Pinpoint the cell where the given text exists, returning its [X, Y] midpoint coordinate. 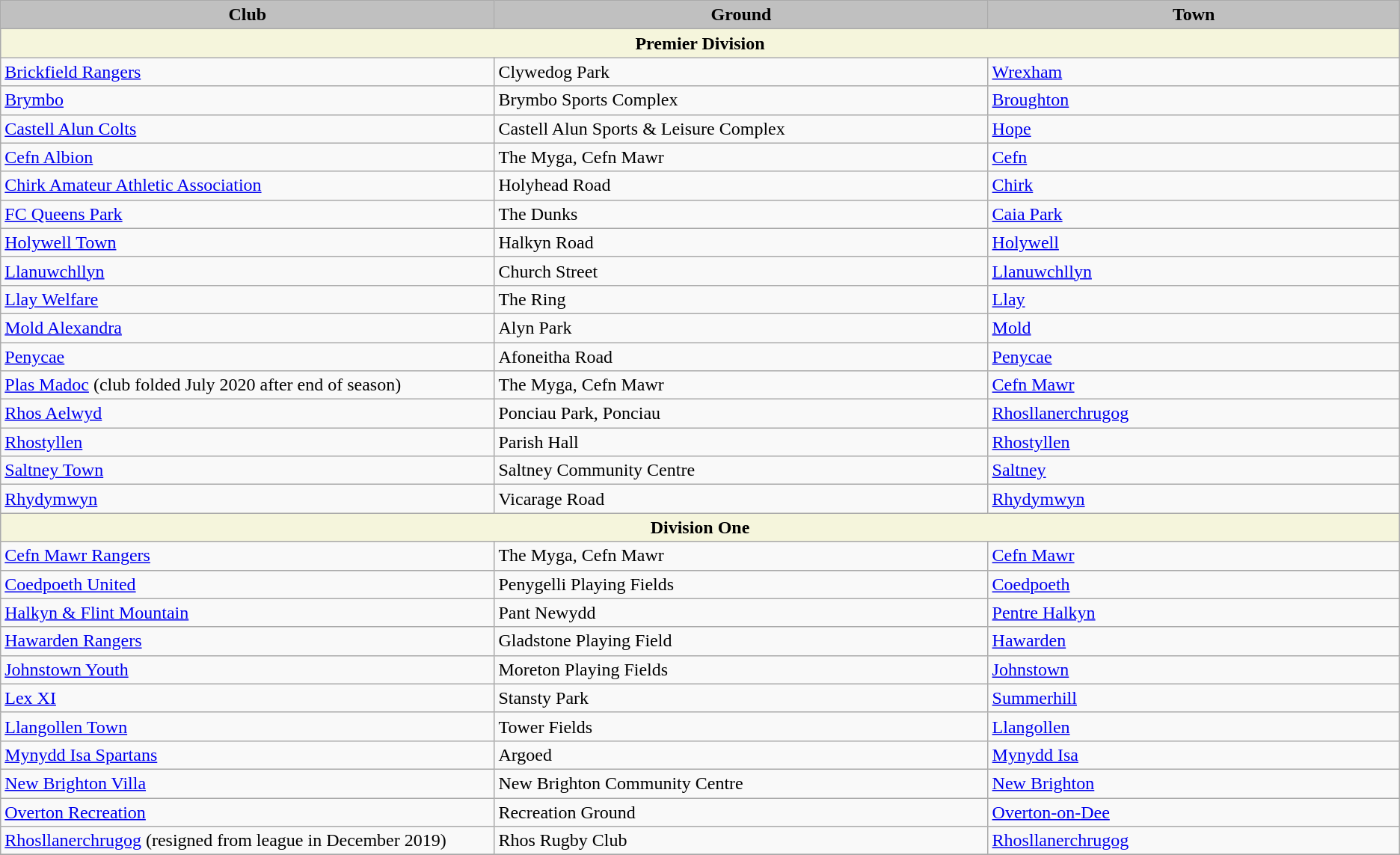
Saltney [1194, 471]
Hawarden Rangers [248, 641]
Hope [1194, 129]
Premier Division [700, 43]
Mold [1194, 328]
Cefn Mawr Rangers [248, 556]
Hawarden [1194, 641]
Llangollen Town [248, 726]
Brymbo [248, 100]
Church Street [741, 271]
Saltney Town [248, 471]
Ponciau Park, Ponciau [741, 414]
Mynydd Isa [1194, 755]
Town [1194, 15]
Holywell Town [248, 242]
The Ring [741, 299]
Overton-on-Dee [1194, 812]
Plas Madoc (club folded July 2020 after end of season) [248, 385]
Afoneitha Road [741, 357]
Penygelli Playing Fields [741, 584]
Chirk Amateur Athletic Association [248, 186]
FC Queens Park [248, 214]
Clywedog Park [741, 72]
Rhos Aelwyd [248, 414]
Llay Welfare [248, 299]
Vicarage Road [741, 499]
Division One [700, 527]
Cefn [1194, 157]
Llangollen [1194, 726]
Alyn Park [741, 328]
Ground [741, 15]
Pentre Halkyn [1194, 613]
Recreation Ground [741, 812]
Castell Alun Colts [248, 129]
Coedpoeth [1194, 584]
Pant Newydd [741, 613]
Llay [1194, 299]
Cefn Albion [248, 157]
Broughton [1194, 100]
Gladstone Playing Field [741, 641]
Johnstown [1194, 669]
Parish Hall [741, 442]
Brickfield Rangers [248, 72]
Rhos Rugby Club [741, 841]
Halkyn & Flint Mountain [248, 613]
Wrexham [1194, 72]
Lex XI [248, 698]
Overton Recreation [248, 812]
Rhosllanerchrugog (resigned from league in December 2019) [248, 841]
Chirk [1194, 186]
Mold Alexandra [248, 328]
Summerhill [1194, 698]
Holyhead Road [741, 186]
Argoed [741, 755]
New Brighton Community Centre [741, 783]
Saltney Community Centre [741, 471]
Tower Fields [741, 726]
Castell Alun Sports & Leisure Complex [741, 129]
Coedpoeth United [248, 584]
Mynydd Isa Spartans [248, 755]
Club [248, 15]
The Dunks [741, 214]
Caia Park [1194, 214]
New Brighton Villa [248, 783]
New Brighton [1194, 783]
Johnstown Youth [248, 669]
Moreton Playing Fields [741, 669]
Holywell [1194, 242]
Brymbo Sports Complex [741, 100]
Halkyn Road [741, 242]
Stansty Park [741, 698]
